Detect which cell encompasses the target text, then output its (X, Y) center coordinate. 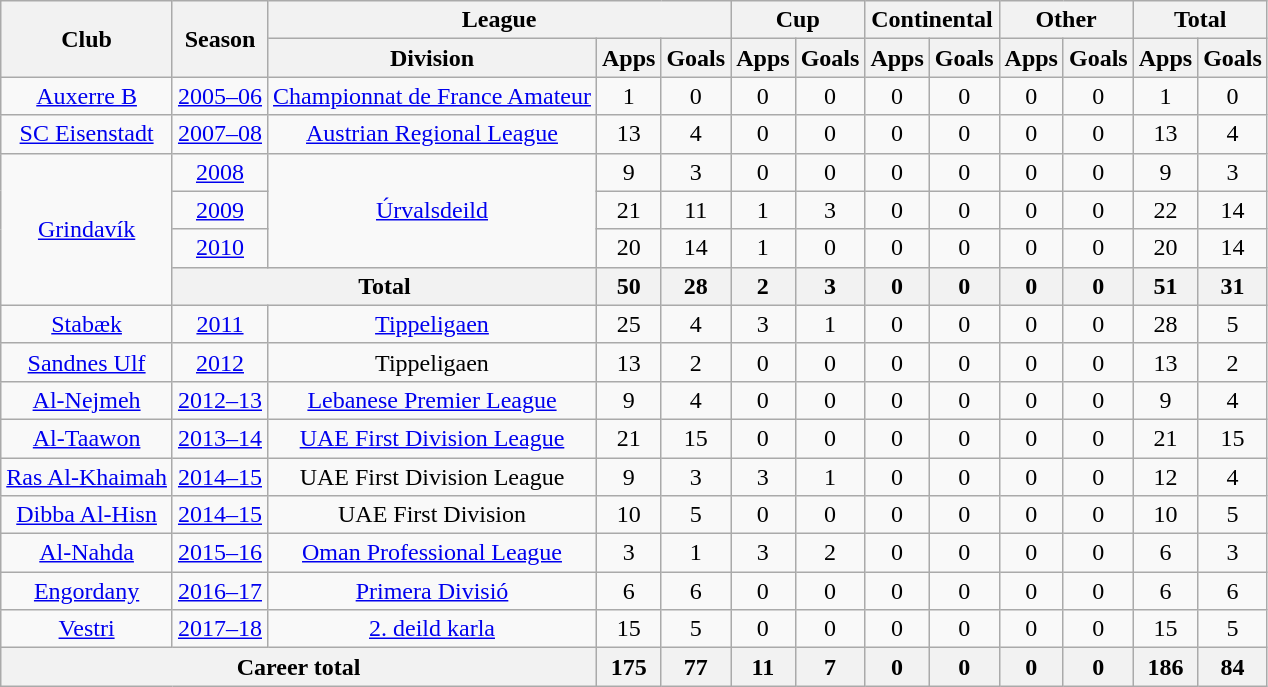
31 (1233, 286)
Career total (299, 667)
51 (1165, 286)
Al-Taawon (87, 438)
Season (220, 39)
84 (1233, 667)
Ras Al-Khaimah (87, 477)
2. deild karla (432, 629)
Oman Professional League (432, 553)
Primera Divisió (432, 591)
Championnat de France Amateur (432, 96)
Cup (798, 20)
175 (628, 667)
2011 (220, 324)
2005–06 (220, 96)
Lebanese Premier League (432, 400)
Engordany (87, 591)
Grindavík (87, 229)
UAE First Division (432, 515)
Al-Nahda (87, 553)
2010 (220, 248)
22 (1165, 210)
2009 (220, 210)
Úrvalsdeild (432, 210)
2013–14 (220, 438)
2007–08 (220, 134)
25 (628, 324)
12 (1165, 477)
2012 (220, 362)
2008 (220, 172)
2016–17 (220, 591)
77 (696, 667)
Auxerre B (87, 96)
Al-Nejmeh (87, 400)
2017–18 (220, 629)
League (500, 20)
Continental (932, 20)
50 (628, 286)
Sandnes Ulf (87, 362)
Dibba Al-Hisn (87, 515)
Stabæk (87, 324)
2015–16 (220, 553)
Vestri (87, 629)
Austrian Regional League (432, 134)
186 (1165, 667)
SC Eisenstadt (87, 134)
Division (432, 58)
2012–13 (220, 400)
Club (87, 39)
7 (830, 667)
Other (1066, 20)
